Return the [x, y] coordinate for the center point of the cell that contains the specified text.  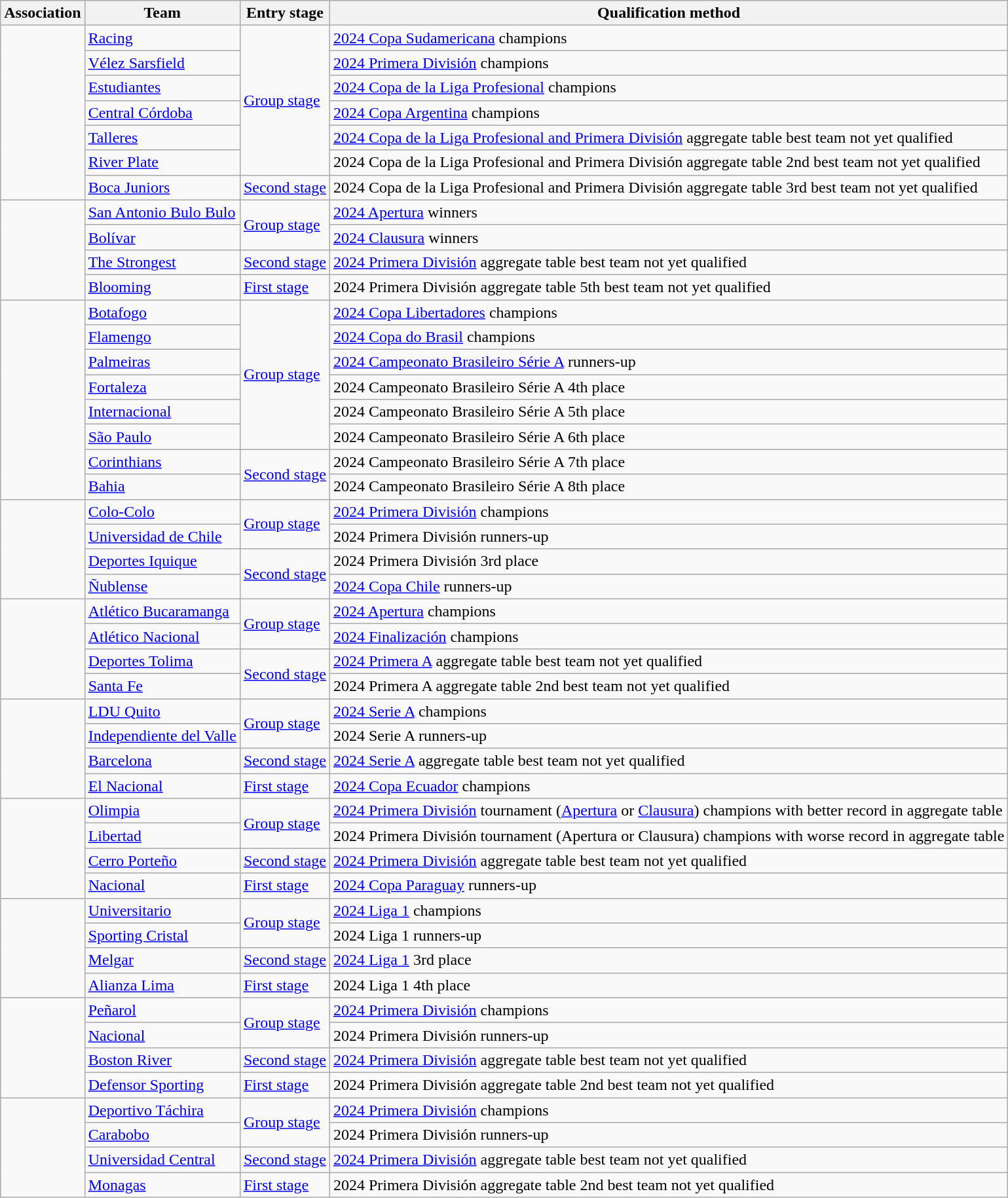
2024 Apertura winners [668, 212]
2024 Serie A champions [668, 711]
Universidad Central [162, 1160]
Ñublense [162, 586]
Internacional [162, 412]
2024 Copa de la Liga Profesional and Primera División aggregate table 3rd best team not yet qualified [668, 187]
2024 Liga 1 3rd place [668, 960]
Carabobo [162, 1135]
2024 Finalización champions [668, 636]
Vélez Sarsfield [162, 63]
2024 Copa de la Liga Profesional and Primera División aggregate table 2nd best team not yet qualified [668, 162]
Qualification method [668, 13]
Racing [162, 38]
2024 Serie A runners-up [668, 736]
Defensor Sporting [162, 1085]
Boston River [162, 1060]
2024 Campeonato Brasileiro Série A 5th place [668, 412]
2024 Copa do Brasil champions [668, 337]
2024 Copa Argentina champions [668, 113]
LDU Quito [162, 711]
Bolívar [162, 237]
Deportes Iquique [162, 561]
2024 Copa Libertadores champions [668, 312]
Fortaleza [162, 387]
2024 Primera División aggregate table 5th best team not yet qualified [668, 287]
Independiente del Valle [162, 736]
Barcelona [162, 761]
2024 Primera División tournament (Apertura or Clausura) champions with better record in aggregate table [668, 811]
Atlético Bucaramanga [162, 611]
Olimpia [162, 811]
Libertad [162, 836]
San Antonio Bulo Bulo [162, 212]
Cerro Porteño [162, 861]
Colo-Colo [162, 512]
Universidad de Chile [162, 536]
2024 Liga 1 champions [668, 910]
2024 Primera División tournament (Apertura or Clausura) champions with worse record in aggregate table [668, 836]
Flamengo [162, 337]
2024 Campeonato Brasileiro Série A 7th place [668, 462]
El Nacional [162, 786]
Universitario [162, 910]
Bahia [162, 487]
Estudiantes [162, 88]
2024 Clausura winners [668, 237]
2024 Copa Chile runners-up [668, 586]
2024 Liga 1 runners-up [668, 935]
2024 Campeonato Brasileiro Série A 8th place [668, 487]
2024 Copa Paraguay runners-up [668, 886]
2024 Primera A aggregate table best team not yet qualified [668, 661]
São Paulo [162, 437]
Alianza Lima [162, 985]
Blooming [162, 287]
2024 Primera División 3rd place [668, 561]
Entry stage [284, 13]
Palmeiras [162, 362]
2024 Apertura champions [668, 611]
Boca Juniors [162, 187]
2024 Campeonato Brasileiro Série A 4th place [668, 387]
Talleres [162, 138]
2024 Copa de la Liga Profesional champions [668, 88]
Team [162, 13]
2024 Copa de la Liga Profesional and Primera División aggregate table best team not yet qualified [668, 138]
River Plate [162, 162]
Association [43, 13]
Peñarol [162, 1010]
2024 Serie A aggregate table best team not yet qualified [668, 761]
2024 Liga 1 4th place [668, 985]
Atlético Nacional [162, 636]
2024 Campeonato Brasileiro Série A 6th place [668, 437]
Central Córdoba [162, 113]
2024 Campeonato Brasileiro Série A runners-up [668, 362]
Corinthians [162, 462]
Monagas [162, 1185]
Deportes Tolima [162, 661]
Melgar [162, 960]
Botafogo [162, 312]
Sporting Cristal [162, 935]
Santa Fe [162, 686]
Deportivo Táchira [162, 1110]
2024 Primera A aggregate table 2nd best team not yet qualified [668, 686]
The Strongest [162, 262]
2024 Copa Sudamericana champions [668, 38]
2024 Copa Ecuador champions [668, 786]
